Identify which cell holds the provided text, then report its [x, y] central coordinate. 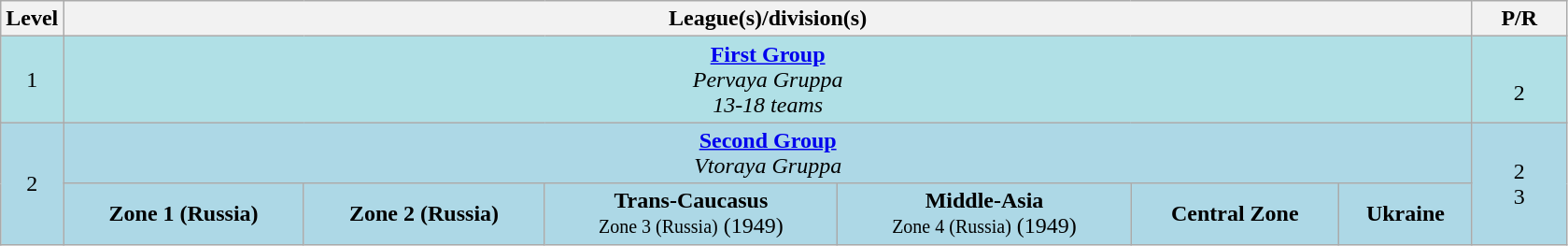
Trans-CaucasusZone 3 (Russia) (1949) [691, 213]
First GroupPervaya Gruppa13-18 teams [768, 80]
Ukraine [1405, 213]
P/R [1519, 19]
Second GroupVtoraya Gruppa [768, 153]
Middle-AsiaZone 4 (Russia) (1949) [984, 213]
Central Zone [1235, 213]
Zone 1 (Russia) [183, 213]
Level [32, 19]
2 3 [1519, 183]
1 [32, 80]
Zone 2 (Russia) [424, 213]
League(s)/division(s) [768, 19]
